Locate the cell with the specified text and output its [x, y] center coordinate. 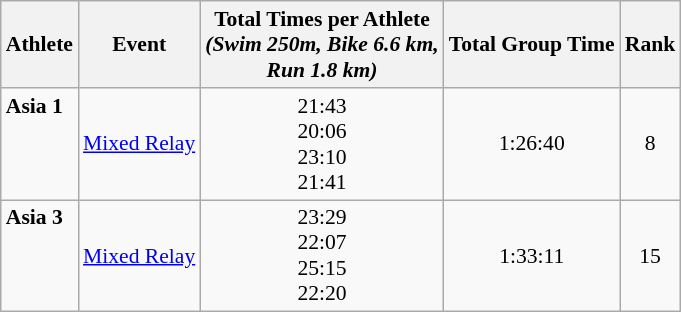
21:4320:0623:1021:41 [322, 144]
23:2922:0725:1522:20 [322, 256]
Total Times per Athlete (Swim 250m, Bike 6.6 km, Run 1.8 km) [322, 44]
Athlete [40, 44]
Asia 3 [40, 256]
Asia 1 [40, 144]
Rank [650, 44]
1:26:40 [532, 144]
Event [139, 44]
8 [650, 144]
Total Group Time [532, 44]
1:33:11 [532, 256]
15 [650, 256]
